Scan for the cell matching the given text and deliver its [X, Y] coordinate at center. 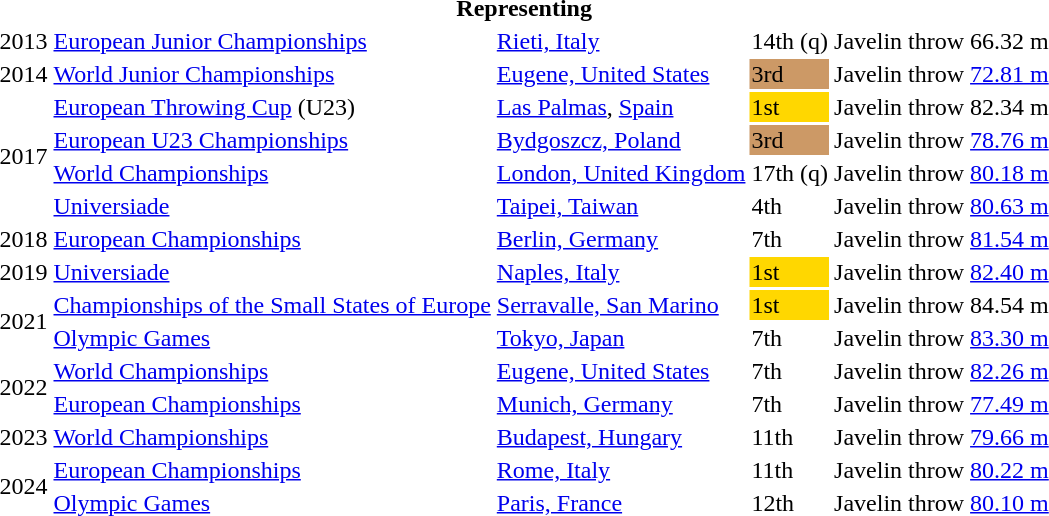
Olympic Games [272, 338]
European Throwing Cup (U23) [272, 107]
Munich, Germany [621, 404]
Tokyo, Japan [621, 338]
European U23 Championships [272, 140]
World Junior Championships [272, 74]
European Junior Championships [272, 41]
14th (q) [790, 41]
Naples, Italy [621, 272]
Budapest, Hungary [621, 437]
Bydgoszcz, Poland [621, 140]
Serravalle, San Marino [621, 305]
4th [790, 206]
Championships of the Small States of Europe [272, 305]
Rome, Italy [621, 470]
Rieti, Italy [621, 41]
Berlin, Germany [621, 239]
17th (q) [790, 173]
Taipei, Taiwan [621, 206]
Las Palmas, Spain [621, 107]
London, United Kingdom [621, 173]
